Return the [x, y] coordinate for the center point of the cell that contains the specified text.  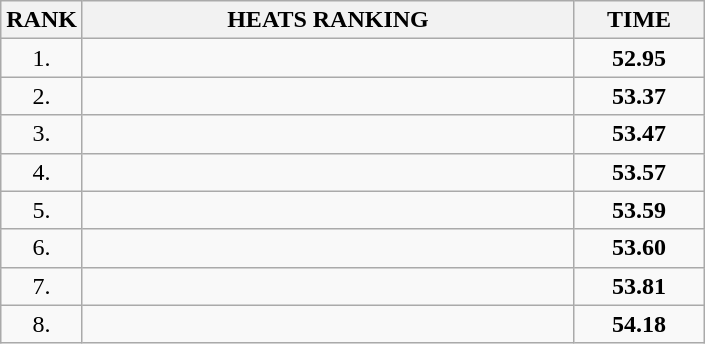
52.95 [640, 58]
54.18 [640, 324]
8. [42, 324]
1. [42, 58]
53.57 [640, 172]
4. [42, 172]
3. [42, 134]
53.37 [640, 96]
6. [42, 248]
53.59 [640, 210]
7. [42, 286]
RANK [42, 20]
HEATS RANKING [328, 20]
5. [42, 210]
53.81 [640, 286]
2. [42, 96]
53.60 [640, 248]
TIME [640, 20]
53.47 [640, 134]
